Find where the given text appears and provide that cell's center as [x, y] coordinate. 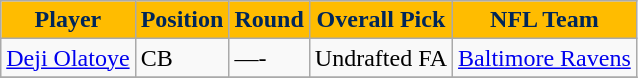
NFL Team [545, 20]
Undrafted FA [380, 58]
Position [182, 20]
CB [182, 58]
Overall Pick [380, 20]
Player [68, 20]
Baltimore Ravens [545, 58]
—- [269, 58]
Deji Olatoye [68, 58]
Round [269, 20]
